Output the [x, y] coordinate of the center of the cell containing the given text.  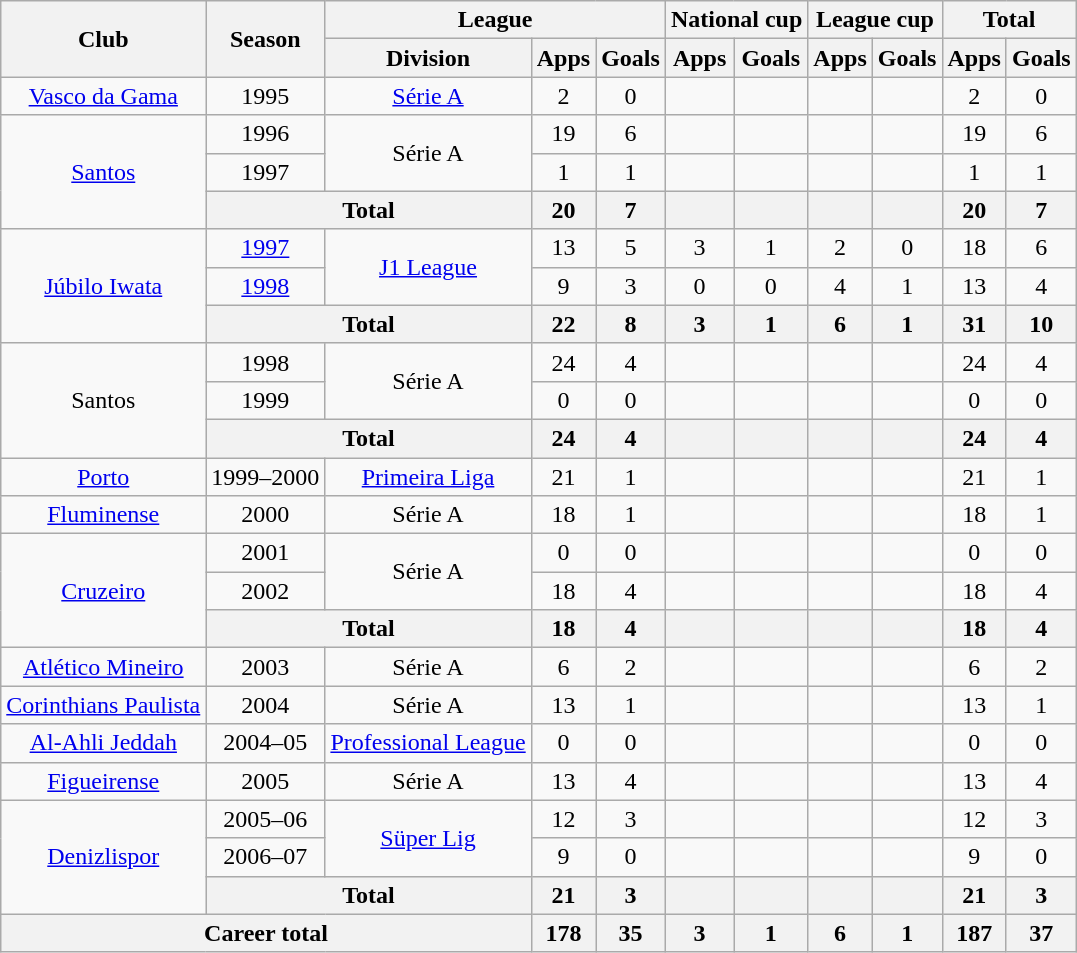
1996 [266, 134]
2005–06 [266, 819]
Atlético Mineiro [104, 667]
10 [1041, 324]
Division [428, 58]
Primeira Liga [428, 477]
8 [631, 324]
2005 [266, 781]
31 [974, 324]
22 [563, 324]
League [496, 20]
Club [104, 39]
1995 [266, 96]
J1 League [428, 267]
2004 [266, 705]
2003 [266, 667]
2001 [266, 553]
5 [631, 248]
187 [974, 933]
178 [563, 933]
Corinthians Paulista [104, 705]
League cup [875, 20]
Professional League [428, 743]
2006–07 [266, 857]
Vasco da Gama [104, 96]
Porto [104, 477]
Season [266, 39]
1999–2000 [266, 477]
Denizlispor [104, 857]
Al-Ahli Jeddah [104, 743]
2002 [266, 591]
2004–05 [266, 743]
Cruzeiro [104, 591]
Figueirense [104, 781]
National cup [736, 20]
1999 [266, 400]
35 [631, 933]
Career total [266, 933]
Süper Lig [428, 838]
Fluminense [104, 515]
2000 [266, 515]
Júbilo Iwata [104, 286]
37 [1041, 933]
